Pinpoint the cell where the given text exists, returning its (X, Y) midpoint coordinate. 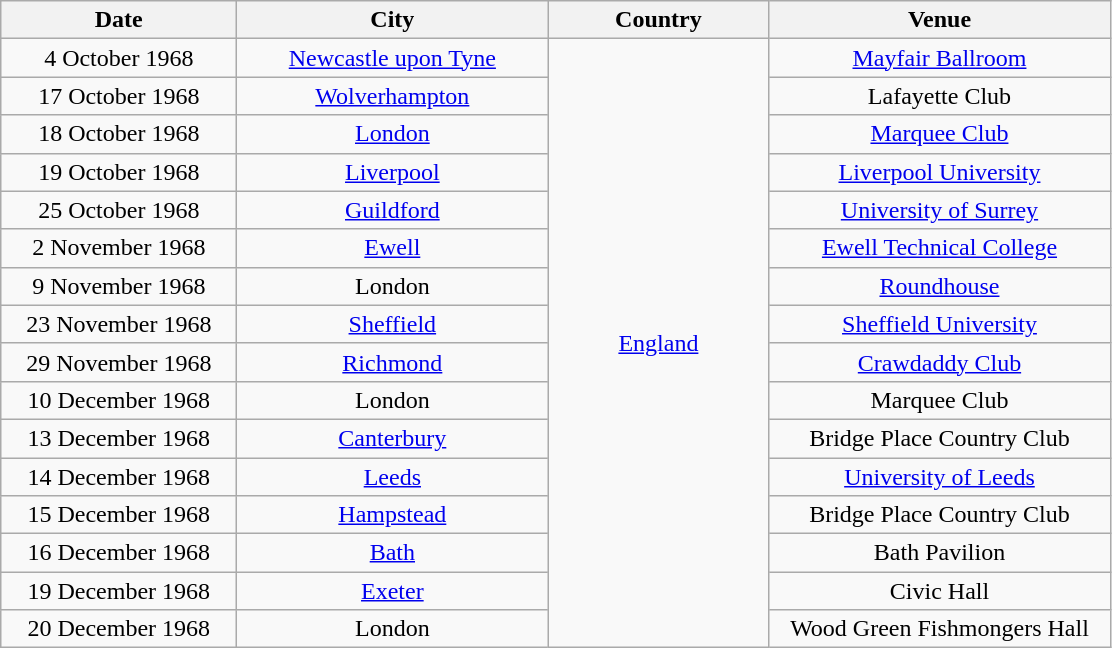
Ewell Technical College (940, 248)
Hampstead (392, 515)
18 October 1968 (119, 134)
2 November 1968 (119, 248)
City (392, 20)
Bath Pavilion (940, 553)
Wolverhampton (392, 96)
University of Surrey (940, 210)
Civic Hall (940, 591)
25 October 1968 (119, 210)
Date (119, 20)
14 December 1968 (119, 477)
29 November 1968 (119, 362)
Ewell (392, 248)
Lafayette Club (940, 96)
Country (658, 20)
University of Leeds (940, 477)
20 December 1968 (119, 629)
Exeter (392, 591)
Sheffield University (940, 324)
19 December 1968 (119, 591)
Venue (940, 20)
9 November 1968 (119, 286)
13 December 1968 (119, 438)
Roundhouse (940, 286)
17 October 1968 (119, 96)
Newcastle upon Tyne (392, 58)
Richmond (392, 362)
4 October 1968 (119, 58)
Liverpool (392, 172)
15 December 1968 (119, 515)
England (658, 344)
Guildford (392, 210)
10 December 1968 (119, 400)
Mayfair Ballroom (940, 58)
Leeds (392, 477)
Liverpool University (940, 172)
16 December 1968 (119, 553)
19 October 1968 (119, 172)
Wood Green Fishmongers Hall (940, 629)
Canterbury (392, 438)
Bath (392, 553)
23 November 1968 (119, 324)
Crawdaddy Club (940, 362)
Sheffield (392, 324)
